Determine the (x, y) coordinate at the center of the cell enclosing the given text.  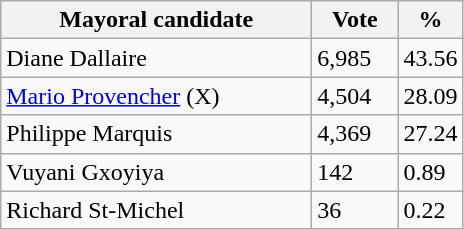
Richard St-Michel (156, 210)
4,504 (355, 96)
142 (355, 172)
43.56 (430, 58)
36 (355, 210)
Philippe Marquis (156, 134)
Mayoral candidate (156, 20)
27.24 (430, 134)
6,985 (355, 58)
4,369 (355, 134)
Mario Provencher (X) (156, 96)
0.89 (430, 172)
% (430, 20)
28.09 (430, 96)
Vote (355, 20)
Vuyani Gxoyiya (156, 172)
0.22 (430, 210)
Diane Dallaire (156, 58)
